Capture the cell that displays the provided text and extract its [X, Y] central coordinate. 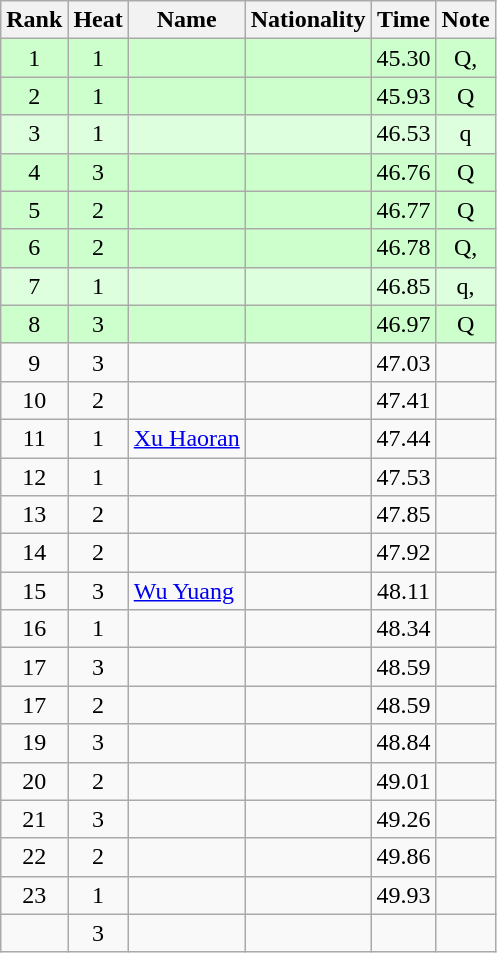
46.53 [404, 134]
47.41 [404, 400]
q, [466, 286]
21 [34, 819]
19 [34, 743]
Time [404, 20]
48.34 [404, 629]
10 [34, 400]
46.85 [404, 286]
23 [34, 895]
5 [34, 210]
49.01 [404, 781]
q [466, 134]
45.93 [404, 96]
Xu Haoran [186, 438]
47.44 [404, 438]
45.30 [404, 58]
46.78 [404, 248]
49.86 [404, 857]
12 [34, 477]
Wu Yuang [186, 591]
6 [34, 248]
Nationality [308, 20]
20 [34, 781]
16 [34, 629]
47.53 [404, 477]
8 [34, 324]
Name [186, 20]
9 [34, 362]
14 [34, 553]
48.84 [404, 743]
46.97 [404, 324]
7 [34, 286]
4 [34, 172]
Rank [34, 20]
13 [34, 515]
46.76 [404, 172]
47.03 [404, 362]
Heat [98, 20]
47.92 [404, 553]
Note [466, 20]
49.26 [404, 819]
22 [34, 857]
15 [34, 591]
47.85 [404, 515]
11 [34, 438]
49.93 [404, 895]
48.11 [404, 591]
46.77 [404, 210]
